Return (x, y) of the center of cell containing provided text 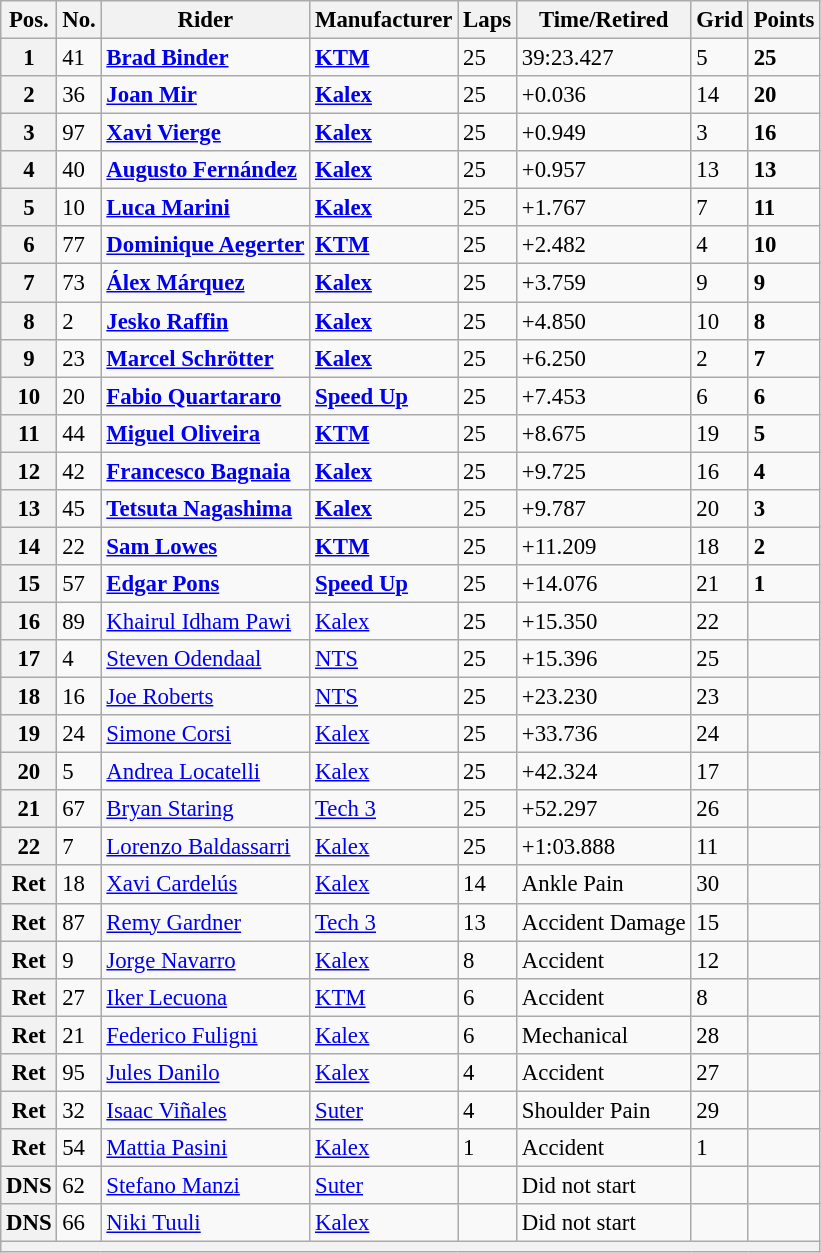
Laps (488, 20)
+1:03.888 (604, 847)
Ankle Pain (604, 885)
+42.324 (604, 772)
No. (79, 20)
89 (79, 621)
Álex Márquez (206, 283)
Iker Lecuona (206, 997)
+1.767 (604, 208)
Luca Marini (206, 208)
Shoulder Pain (604, 1110)
Stefano Manzi (206, 1185)
54 (79, 1148)
+2.482 (604, 245)
Dominique Aegerter (206, 245)
77 (79, 245)
Accident Damage (604, 922)
67 (79, 809)
Pos. (29, 20)
Mechanical (604, 1035)
97 (79, 133)
Edgar Pons (206, 584)
28 (720, 1035)
Marcel Schrötter (206, 358)
36 (79, 95)
+3.759 (604, 283)
Rider (206, 20)
+33.736 (604, 734)
73 (79, 283)
+0.957 (604, 170)
32 (79, 1110)
Tetsuta Nagashima (206, 509)
Manufacturer (384, 20)
Federico Fuligni (206, 1035)
Bryan Staring (206, 809)
Jesko Raffin (206, 321)
87 (79, 922)
Khairul Idham Pawi (206, 621)
39:23.427 (604, 58)
Time/Retired (604, 20)
30 (720, 885)
62 (79, 1185)
Xavi Cardelús (206, 885)
Simone Corsi (206, 734)
+52.297 (604, 809)
44 (79, 433)
41 (79, 58)
+9.725 (604, 471)
Joan Mir (206, 95)
+0.036 (604, 95)
+6.250 (604, 358)
66 (79, 1223)
Jules Danilo (206, 1073)
+0.949 (604, 133)
Brad Binder (206, 58)
57 (79, 584)
29 (720, 1110)
42 (79, 471)
Lorenzo Baldassarri (206, 847)
Augusto Fernández (206, 170)
+7.453 (604, 396)
+8.675 (604, 433)
40 (79, 170)
Fabio Quartararo (206, 396)
+14.076 (604, 584)
Remy Gardner (206, 922)
Mattia Pasini (206, 1148)
Francesco Bagnaia (206, 471)
+15.350 (604, 621)
+15.396 (604, 659)
26 (720, 809)
+23.230 (604, 697)
Points (784, 20)
Niki Tuuli (206, 1223)
+9.787 (604, 509)
Steven Odendaal (206, 659)
+11.209 (604, 546)
Xavi Vierge (206, 133)
+4.850 (604, 321)
Isaac Viñales (206, 1110)
Sam Lowes (206, 546)
Joe Roberts (206, 697)
45 (79, 509)
Andrea Locatelli (206, 772)
Jorge Navarro (206, 960)
Miguel Oliveira (206, 433)
Grid (720, 20)
95 (79, 1073)
